For the text-containing cell, return its midpoint in (X, Y) coordinate format. 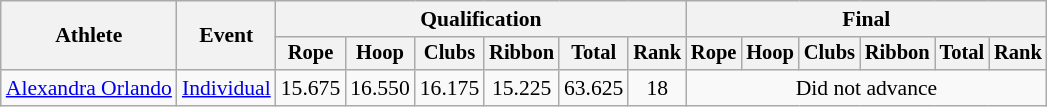
Event (226, 36)
Final (866, 19)
18 (657, 88)
16.175 (450, 88)
Individual (226, 88)
63.625 (594, 88)
16.550 (380, 88)
Qualification (481, 19)
Did not advance (866, 88)
15.225 (522, 88)
Athlete (89, 36)
15.675 (310, 88)
Alexandra Orlando (89, 88)
